Return the [X, Y] coordinate for the center point of the cell that contains the specified text.  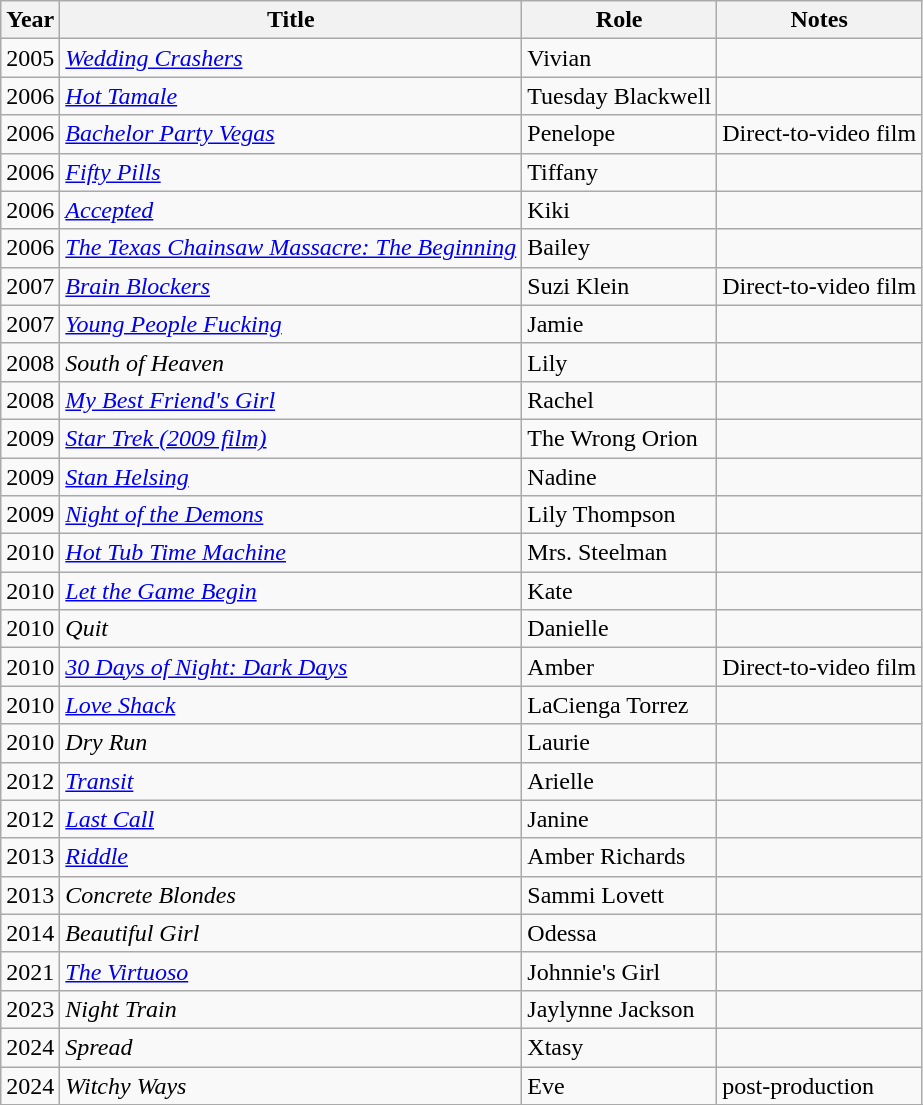
Xtasy [620, 1047]
The Texas Chainsaw Massacre: The Beginning [291, 248]
Nadine [620, 477]
Odessa [620, 933]
2014 [30, 933]
Last Call [291, 819]
Brain Blockers [291, 286]
Bailey [620, 248]
Arielle [620, 781]
Laurie [620, 743]
Mrs. Steelman [620, 553]
Tiffany [620, 172]
The Wrong Orion [620, 438]
Tuesday Blackwell [620, 96]
Night Train [291, 1009]
Role [620, 20]
Stan Helsing [291, 477]
Amber Richards [620, 857]
Vivian [620, 58]
Lily [620, 362]
Penelope [620, 134]
30 Days of Night: Dark Days [291, 667]
post-production [820, 1085]
Bachelor Party Vegas [291, 134]
Beautiful Girl [291, 933]
Star Trek (2009 film) [291, 438]
Kate [620, 591]
Dry Run [291, 743]
Jaylynne Jackson [620, 1009]
Fifty Pills [291, 172]
Spread [291, 1047]
Janine [620, 819]
Johnnie's Girl [620, 971]
Riddle [291, 857]
Witchy Ways [291, 1085]
Lily Thompson [620, 515]
Concrete Blondes [291, 895]
Danielle [620, 629]
Notes [820, 20]
Hot Tamale [291, 96]
The Virtuoso [291, 971]
Hot Tub Time Machine [291, 553]
Love Shack [291, 705]
2021 [30, 971]
Kiki [620, 210]
My Best Friend's Girl [291, 400]
Rachel [620, 400]
Amber [620, 667]
LaCienga Torrez [620, 705]
Transit [291, 781]
Suzi Klein [620, 286]
Quit [291, 629]
Accepted [291, 210]
South of Heaven [291, 362]
2023 [30, 1009]
Sammi Lovett [620, 895]
Eve [620, 1085]
Let the Game Begin [291, 591]
Year [30, 20]
Night of the Demons [291, 515]
Wedding Crashers [291, 58]
Title [291, 20]
2005 [30, 58]
Young People Fucking [291, 324]
Jamie [620, 324]
